Find where the given text appears and provide that cell's center as (x, y) coordinate. 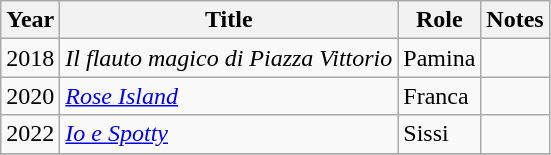
Sissi (440, 134)
Il flauto magico di Piazza Vittorio (229, 58)
Role (440, 20)
Year (30, 20)
Title (229, 20)
Pamina (440, 58)
Io e Spotty (229, 134)
2018 (30, 58)
2020 (30, 96)
Rose Island (229, 96)
Franca (440, 96)
2022 (30, 134)
Notes (515, 20)
